Extract the (X, Y) coordinate from the center of the cell holding the provided text.  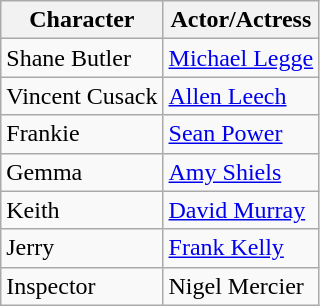
Jerry (82, 248)
Keith (82, 210)
Frank Kelly (241, 248)
Inspector (82, 286)
Shane Butler (82, 58)
Frankie (82, 134)
Sean Power (241, 134)
David Murray (241, 210)
Character (82, 20)
Actor/Actress (241, 20)
Nigel Mercier (241, 286)
Amy Shiels (241, 172)
Allen Leech (241, 96)
Michael Legge (241, 58)
Vincent Cusack (82, 96)
Gemma (82, 172)
